Search for the cell housing the specified text and yield its [x, y] center coordinate. 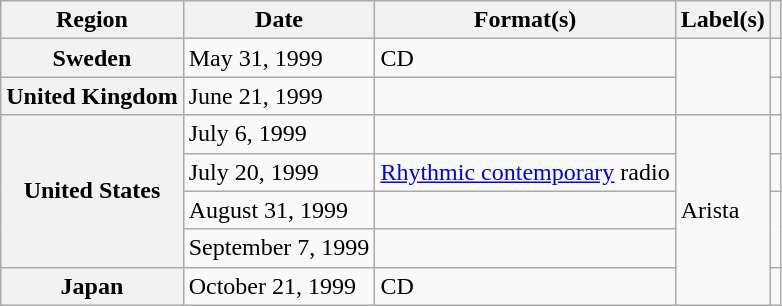
Format(s) [525, 20]
Region [92, 20]
October 21, 1999 [279, 286]
United States [92, 191]
July 20, 1999 [279, 172]
July 6, 1999 [279, 134]
September 7, 1999 [279, 248]
United Kingdom [92, 96]
Rhythmic contemporary radio [525, 172]
Sweden [92, 58]
Label(s) [722, 20]
Japan [92, 286]
May 31, 1999 [279, 58]
Date [279, 20]
August 31, 1999 [279, 210]
Arista [722, 210]
June 21, 1999 [279, 96]
